Identify which cell holds the provided text, then report its [x, y] central coordinate. 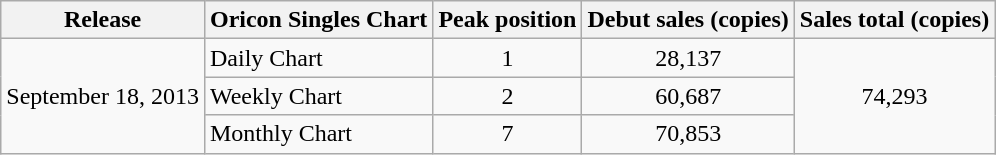
70,853 [688, 134]
Monthly Chart [318, 134]
Debut sales (copies) [688, 20]
1 [508, 58]
Oricon Singles Chart [318, 20]
74,293 [894, 96]
Release [103, 20]
7 [508, 134]
Daily Chart [318, 58]
60,687 [688, 96]
September 18, 2013 [103, 96]
2 [508, 96]
Weekly Chart [318, 96]
28,137 [688, 58]
Peak position [508, 20]
Sales total (copies) [894, 20]
